For the text-containing cell, return its midpoint in [x, y] coordinate format. 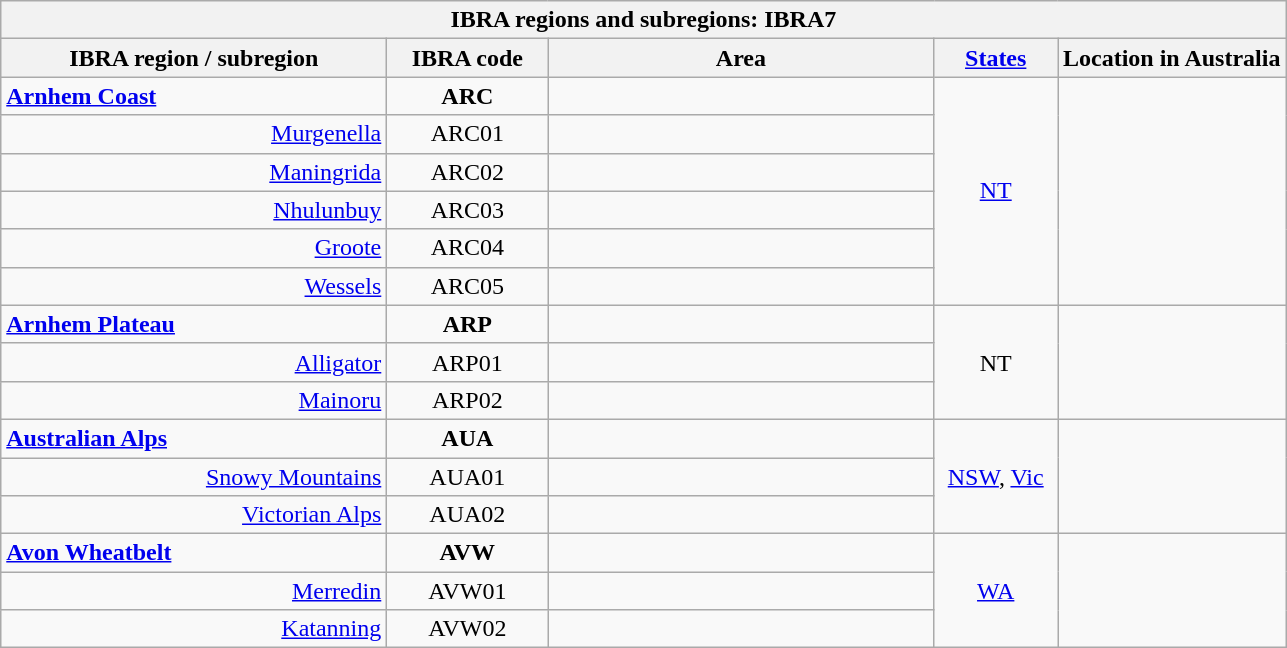
IBRA regions and subregions: IBRA7 [644, 20]
AVW02 [468, 629]
IBRA region / subregion [194, 58]
Arnhem Plateau [194, 324]
ARP02 [468, 400]
ARC03 [468, 210]
ARC04 [468, 248]
Merredin [194, 591]
AUA01 [468, 477]
Wessels [194, 286]
States [996, 58]
ARC02 [468, 172]
WA [996, 591]
Katanning [194, 629]
ARC05 [468, 286]
AVW [468, 553]
AVW01 [468, 591]
Location in Australia [1172, 58]
Murgenella [194, 134]
AUA [468, 438]
Arnhem Coast [194, 96]
Alligator [194, 362]
IBRA code [468, 58]
Maningrida [194, 172]
Mainoru [194, 400]
Groote [194, 248]
Australian Alps [194, 438]
Avon Wheatbelt [194, 553]
NSW, Vic [996, 476]
Snowy Mountains [194, 477]
Victorian Alps [194, 515]
Nhulunbuy [194, 210]
ARC [468, 96]
ARC01 [468, 134]
ARP01 [468, 362]
AUA02 [468, 515]
ARP [468, 324]
Area [741, 58]
